Identify which cell holds the provided text, then report its [x, y] central coordinate. 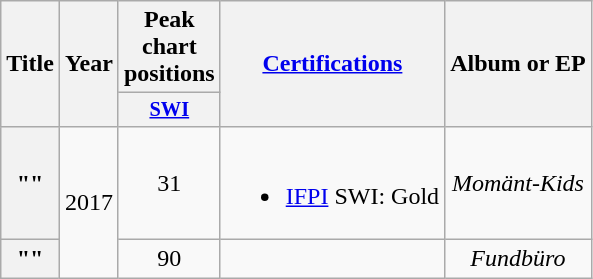
Title [30, 64]
Momänt-Kids [518, 182]
Peak chart positions [169, 47]
Certifications [332, 64]
2017 [88, 202]
Year [88, 64]
31 [169, 182]
Fundbüro [518, 259]
90 [169, 259]
IFPI SWI: Gold [332, 182]
SWI [169, 110]
Album or EP [518, 64]
